Output the (X, Y) coordinate of the center of the cell containing the given text.  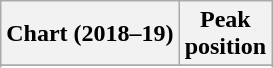
Chart (2018–19) (90, 34)
Peakposition (225, 34)
